Find where the given text appears and provide that cell's center as [x, y] coordinate. 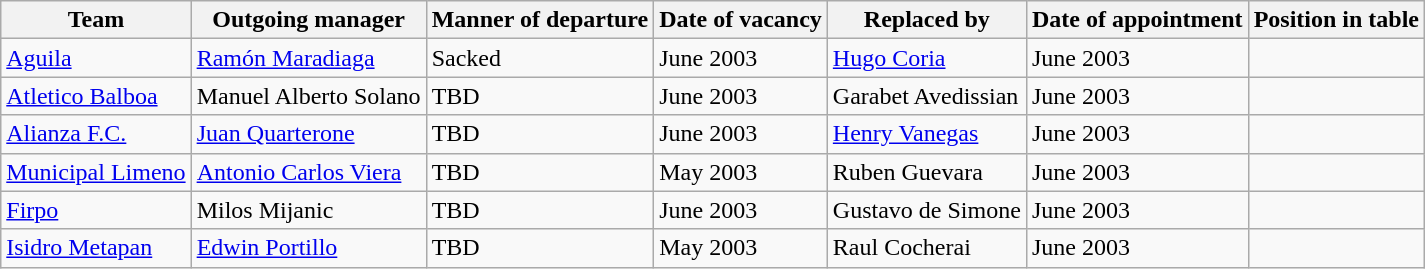
Position in table [1336, 20]
Replaced by [926, 20]
Garabet Avedissian [926, 96]
Municipal Limeno [96, 172]
Date of appointment [1137, 20]
Sacked [540, 58]
Ramón Maradiaga [308, 58]
Date of vacancy [741, 20]
Antonio Carlos Viera [308, 172]
Alianza F.C. [96, 134]
Firpo [96, 210]
Raul Cocherai [926, 248]
Juan Quarterone [308, 134]
Manner of departure [540, 20]
Milos Mijanic [308, 210]
Ruben Guevara [926, 172]
Manuel Alberto Solano [308, 96]
Gustavo de Simone [926, 210]
Edwin Portillo [308, 248]
Henry Vanegas [926, 134]
Team [96, 20]
Outgoing manager [308, 20]
Isidro Metapan [96, 248]
Hugo Coria [926, 58]
Atletico Balboa [96, 96]
Aguila [96, 58]
